Capture the cell that displays the provided text and extract its [x, y] central coordinate. 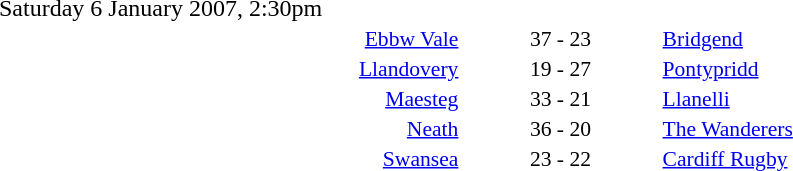
37 - 23 [560, 38]
19 - 27 [560, 68]
36 - 20 [560, 128]
33 - 21 [560, 98]
